Pinpoint the cell where the given text exists, returning its (x, y) midpoint coordinate. 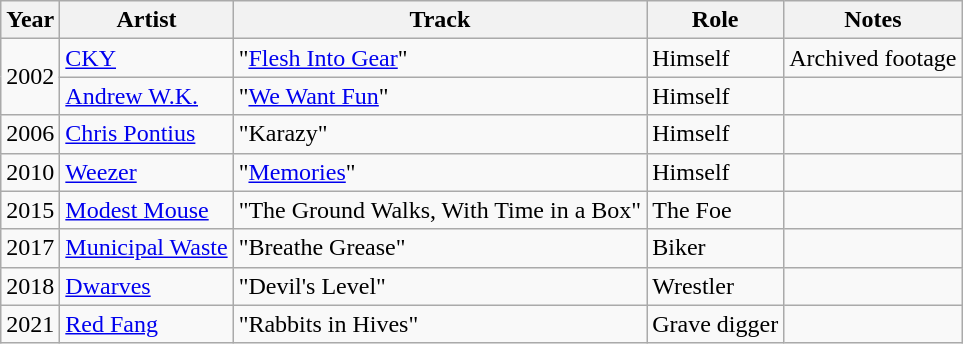
2010 (30, 172)
Artist (146, 20)
"Breathe Grease" (440, 248)
"The Ground Walks, With Time in a Box" (440, 210)
2006 (30, 134)
2017 (30, 248)
Wrestler (716, 286)
Weezer (146, 172)
"Flesh Into Gear" (440, 58)
Andrew W.K. (146, 96)
Modest Mouse (146, 210)
"Rabbits in Hives" (440, 324)
2002 (30, 77)
Red Fang (146, 324)
Role (716, 20)
Dwarves (146, 286)
CKY (146, 58)
"Devil's Level" (440, 286)
2021 (30, 324)
"Karazy" (440, 134)
Year (30, 20)
The Foe (716, 210)
Biker (716, 248)
2018 (30, 286)
Grave digger (716, 324)
"We Want Fun" (440, 96)
Municipal Waste (146, 248)
2015 (30, 210)
Chris Pontius (146, 134)
"Memories" (440, 172)
Track (440, 20)
Notes (873, 20)
Archived footage (873, 58)
